Identify which cell holds the provided text, then report its [x, y] central coordinate. 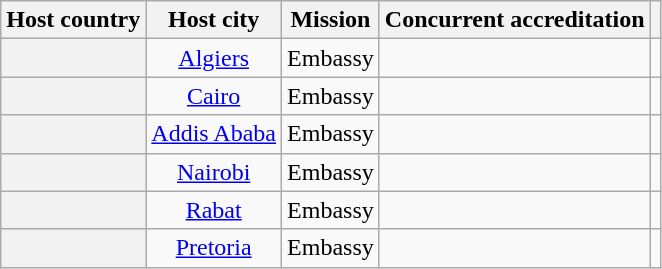
Pretoria [214, 248]
Concurrent accreditation [514, 20]
Cairo [214, 96]
Nairobi [214, 172]
Mission [331, 20]
Rabat [214, 210]
Addis Ababa [214, 134]
Host country [74, 20]
Algiers [214, 58]
Host city [214, 20]
